Extract the [X, Y] coordinate from the center of the cell holding the provided text.  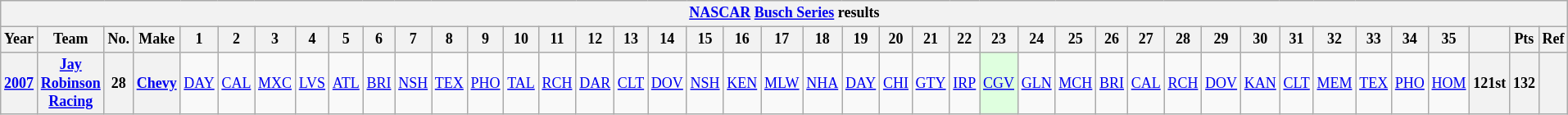
Team [70, 39]
Ref [1553, 39]
20 [896, 39]
Year [20, 39]
MCH [1076, 83]
8 [449, 39]
19 [861, 39]
NHA [823, 83]
MEM [1335, 83]
24 [1036, 39]
ATL [346, 83]
32 [1335, 39]
GTY [931, 83]
MXC [275, 83]
10 [521, 39]
3 [275, 39]
31 [1296, 39]
23 [999, 39]
2 [236, 39]
5 [346, 39]
33 [1374, 39]
16 [742, 39]
Jay Robinson Racing [70, 83]
TAL [521, 83]
Chevy [156, 83]
GLN [1036, 83]
LVS [311, 83]
2007 [20, 83]
15 [705, 39]
Pts [1525, 39]
DAR [595, 83]
4 [311, 39]
IRP [965, 83]
30 [1260, 39]
7 [413, 39]
26 [1113, 39]
9 [485, 39]
CGV [999, 83]
12 [595, 39]
1 [199, 39]
KAN [1260, 83]
18 [823, 39]
22 [965, 39]
27 [1145, 39]
14 [667, 39]
Make [156, 39]
21 [931, 39]
121st [1489, 83]
29 [1221, 39]
6 [378, 39]
No. [118, 39]
17 [782, 39]
MLW [782, 83]
35 [1448, 39]
34 [1409, 39]
KEN [742, 83]
132 [1525, 83]
13 [631, 39]
NASCAR Busch Series results [785, 13]
CHI [896, 83]
HOM [1448, 83]
11 [557, 39]
25 [1076, 39]
